Detect which cell encompasses the target text, then output its [x, y] center coordinate. 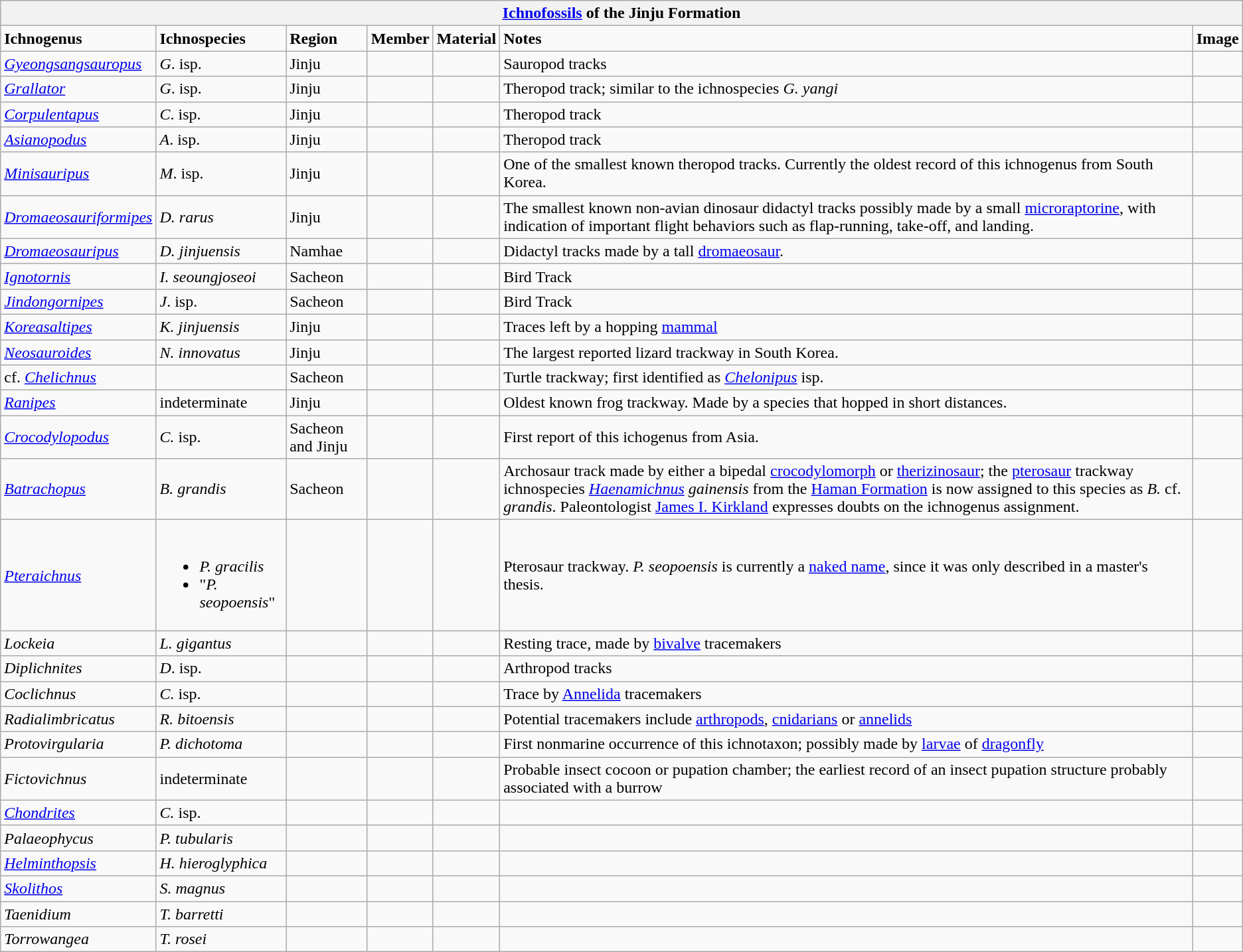
D. isp. [221, 669]
Crocodylopodus [78, 437]
Asianopodus [78, 139]
Skolithos [78, 888]
Material [466, 39]
Helminthopsis [78, 863]
Diplichnites [78, 669]
Arthropod tracks [847, 669]
The largest reported lizard trackway in South Korea. [847, 353]
Ichnospecies [221, 39]
Traces left by a hopping mammal [847, 327]
Chondrites [78, 813]
Trace by Annelida tracemakers [847, 694]
N. innovatus [221, 353]
Ranipes [78, 403]
Taenidium [78, 914]
Batrachopus [78, 489]
Dromaeosauripus [78, 251]
R. bitoensis [221, 719]
Pterosaur trackway. P. seopoensis is currently a naked name, since it was only described in a master's thesis. [847, 575]
K. jinjuensis [221, 327]
Ignotornis [78, 276]
Koreasaltipes [78, 327]
cf. Chelichnus [78, 378]
B. grandis [221, 489]
Image [1218, 39]
Gyeongsangsauropus [78, 64]
Turtle trackway; first identified as Chelonipus isp. [847, 378]
Region [327, 39]
H. hieroglyphica [221, 863]
Ichnofossils of the Jinju Formation [621, 13]
Pteraichnus [78, 575]
Resting trace, made by bivalve tracemakers [847, 643]
Namhae [327, 251]
Minisauripus [78, 174]
P. gracilis"P. seopoensis" [221, 575]
Didactyl tracks made by a tall dromaeosaur. [847, 251]
Oldest known frog trackway. Made by a species that hopped in short distances. [847, 403]
Ichnogenus [78, 39]
Radialimbricatus [78, 719]
Torrowangea [78, 939]
T. barretti [221, 914]
Coclichnus [78, 694]
Theropod track; similar to the ichnospecies G. yangi [847, 89]
Protovirgularia [78, 744]
J. isp. [221, 301]
M. isp. [221, 174]
Jindongornipes [78, 301]
First nonmarine occurrence of this ichnotaxon; possibly made by larvae of dragonfly [847, 744]
I. seoungjoseoi [221, 276]
A. isp. [221, 139]
Lockeia [78, 643]
Potential tracemakers include arthropods, cnidarians or annelids [847, 719]
T. rosei [221, 939]
Neosauroides [78, 353]
Member [400, 39]
S. magnus [221, 888]
One of the smallest known theropod tracks. Currently the oldest record of this ichnogenus from South Korea. [847, 174]
Sauropod tracks [847, 64]
Sacheon and Jinju [327, 437]
Probable insect cocoon or pupation chamber; the earliest record of an insect pupation structure probably associated with a burrow [847, 778]
P. tubularis [221, 838]
Corpulentapus [78, 114]
Notes [847, 39]
D. rarus [221, 216]
P. dichotoma [221, 744]
Fictovichnus [78, 778]
Palaeophycus [78, 838]
D. jinjuensis [221, 251]
L. gigantus [221, 643]
Grallator [78, 89]
Dromaeosauriformipes [78, 216]
First report of this ichogenus from Asia. [847, 437]
